For the text-containing cell, return its midpoint in (X, Y) coordinate format. 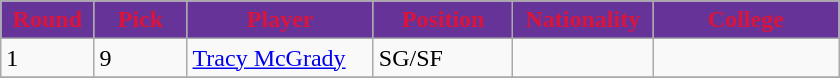
Round (48, 20)
1 (48, 58)
SG/SF (443, 58)
Tracy McGrady (280, 58)
Nationality (583, 20)
Player (280, 20)
9 (140, 58)
Position (443, 20)
College (746, 20)
Pick (140, 20)
